Return (x, y) of the center of cell containing provided text 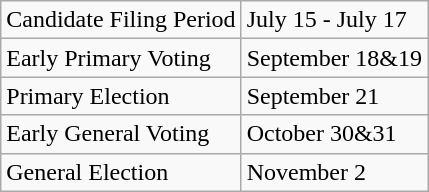
September 21 (334, 96)
October 30&31 (334, 134)
July 15 - July 17 (334, 20)
Early Primary Voting (121, 58)
Candidate Filing Period (121, 20)
General Election (121, 172)
September 18&19 (334, 58)
November 2 (334, 172)
Primary Election (121, 96)
Early General Voting (121, 134)
